Scan for the cell matching the given text and deliver its (x, y) coordinate at center. 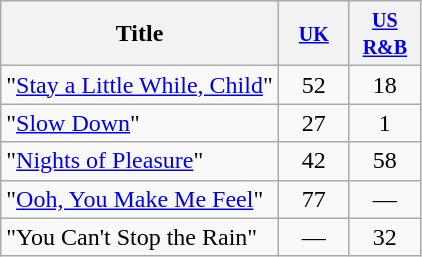
58 (384, 161)
18 (384, 85)
42 (314, 161)
UK (314, 34)
52 (314, 85)
77 (314, 199)
"Ooh, You Make Me Feel" (140, 199)
"Stay a Little While, Child" (140, 85)
USR&B (384, 34)
1 (384, 123)
32 (384, 237)
"Nights of Pleasure" (140, 161)
27 (314, 123)
"You Can't Stop the Rain" (140, 237)
Title (140, 34)
"Slow Down" (140, 123)
